Scan for the cell matching the given text and deliver its [X, Y] coordinate at center. 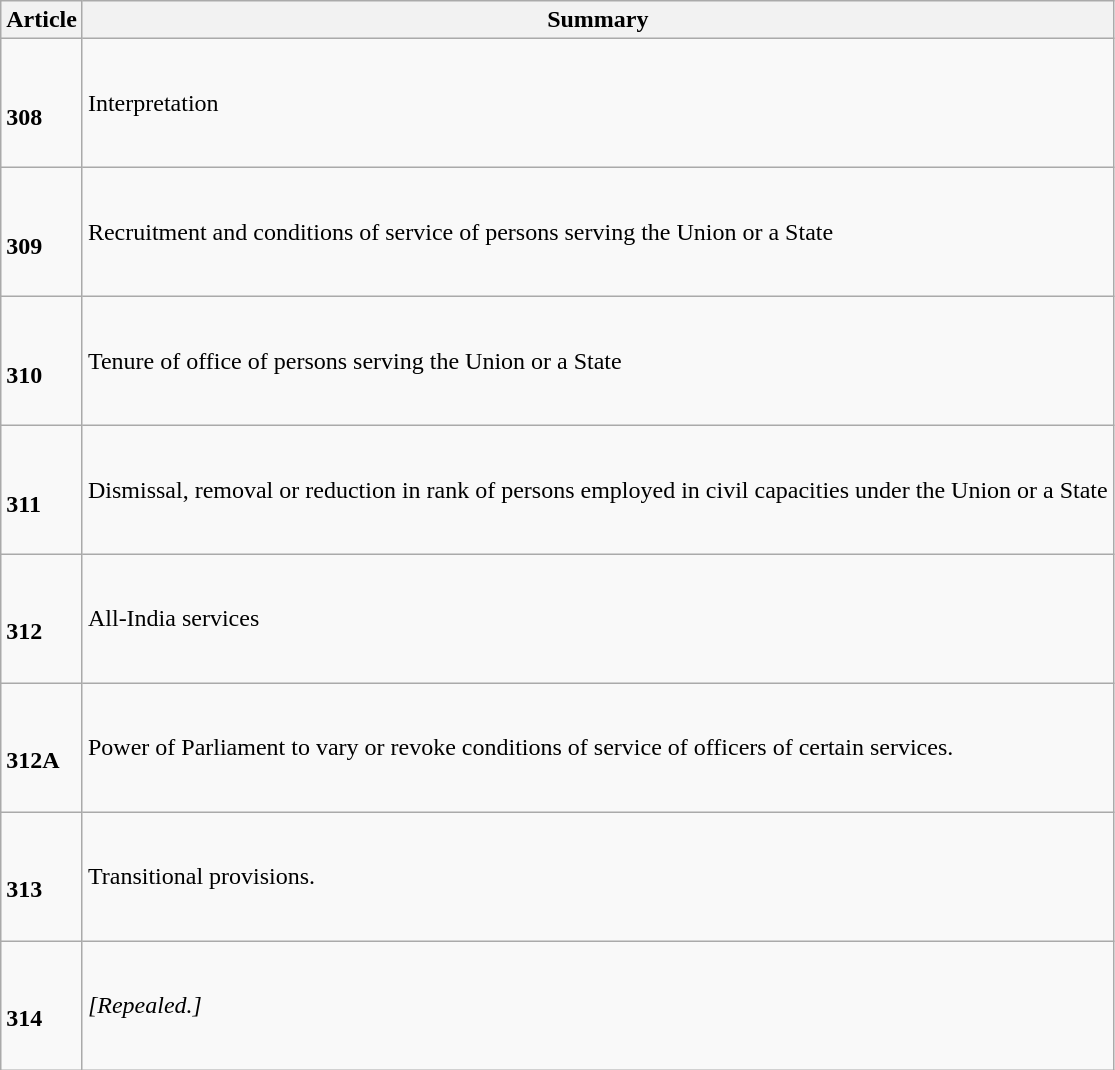
309 [42, 232]
312 [42, 618]
313 [42, 876]
310 [42, 362]
314 [42, 1006]
Recruitment and conditions of service of persons serving the Union or a State [598, 232]
311 [42, 490]
Interpretation [598, 104]
308 [42, 104]
Tenure of office of persons serving the Union or a State [598, 362]
Transitional provisions. [598, 876]
All-India services [598, 618]
Article [42, 20]
[Repealed.] [598, 1006]
Power of Parliament to vary or revoke conditions of service of officers of certain services. [598, 748]
312A [42, 748]
Summary [598, 20]
Dismissal, removal or reduction in rank of persons employed in civil capacities under the Union or a State [598, 490]
